Pinpoint the cell where the given text exists, returning its (X, Y) midpoint coordinate. 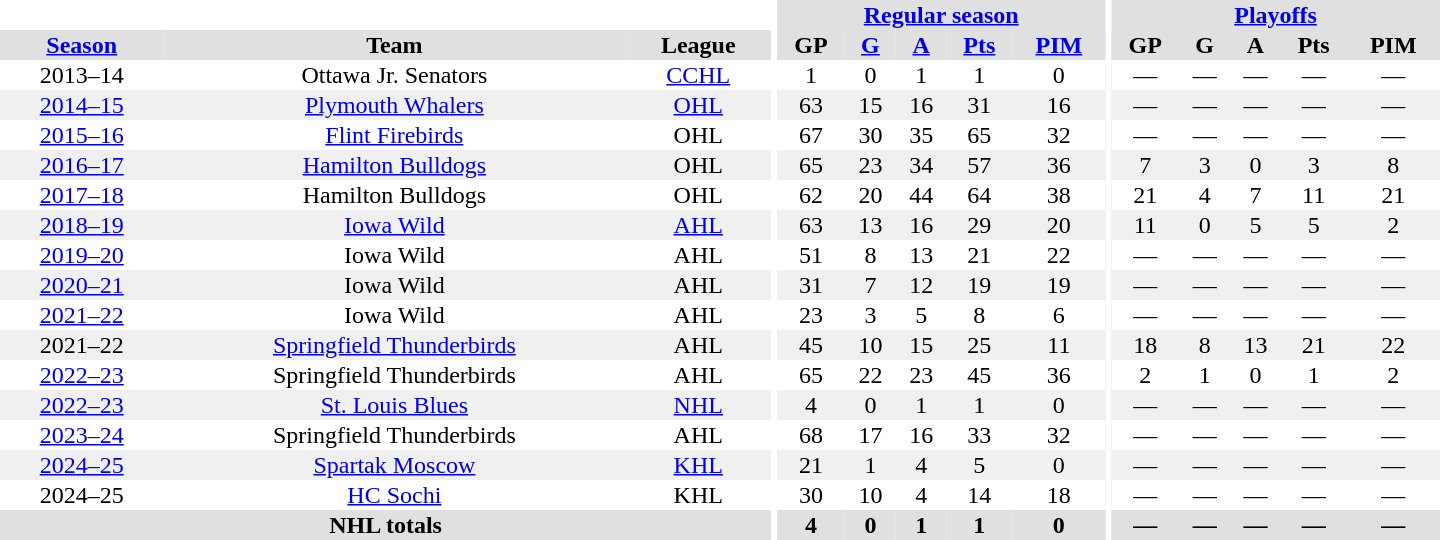
57 (979, 165)
St. Louis Blues (394, 405)
NHL (698, 405)
2013–14 (82, 75)
2018–19 (82, 225)
2020–21 (82, 285)
12 (922, 285)
Ottawa Jr. Senators (394, 75)
51 (811, 255)
25 (979, 345)
17 (870, 435)
33 (979, 435)
League (698, 45)
62 (811, 195)
2023–24 (82, 435)
44 (922, 195)
67 (811, 135)
35 (922, 135)
2019–20 (82, 255)
NHL totals (386, 525)
Spartak Moscow (394, 465)
38 (1058, 195)
Regular season (942, 15)
Plymouth Whalers (394, 105)
2014–15 (82, 105)
29 (979, 225)
2016–17 (82, 165)
14 (979, 495)
CCHL (698, 75)
Flint Firebirds (394, 135)
HC Sochi (394, 495)
2015–16 (82, 135)
64 (979, 195)
68 (811, 435)
34 (922, 165)
Playoffs (1276, 15)
2017–18 (82, 195)
Season (82, 45)
Team (394, 45)
6 (1058, 315)
